Determine the [x, y] coordinate at the center of the cell enclosing the given text.  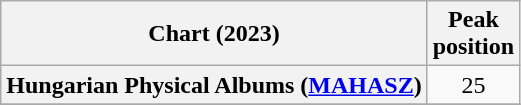
Chart (2023) [214, 34]
25 [473, 85]
Peakposition [473, 34]
Hungarian Physical Albums (MAHASZ) [214, 85]
